Provide the [x, y] coordinate of the cell's center where the given text is located.  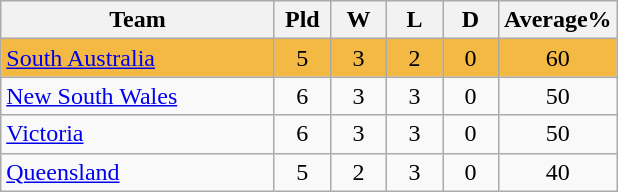
New South Wales [138, 96]
South Australia [138, 58]
D [470, 20]
W [358, 20]
40 [558, 172]
Team [138, 20]
Queensland [138, 172]
60 [558, 58]
L [414, 20]
Average% [558, 20]
Victoria [138, 134]
Pld [302, 20]
